For the text-containing cell, return its midpoint in (X, Y) coordinate format. 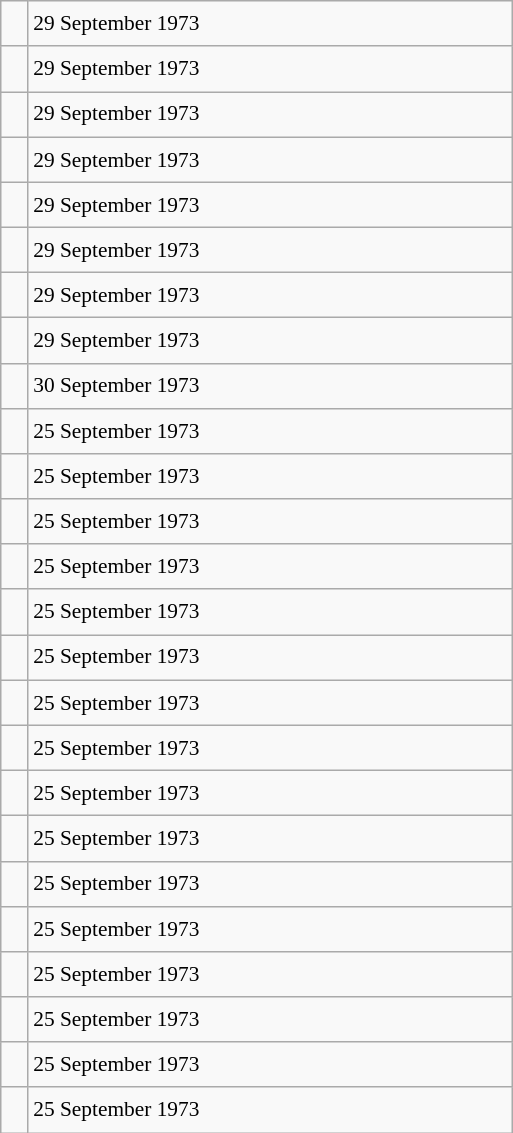
30 September 1973 (270, 386)
